Capture the cell that displays the provided text and extract its (x, y) central coordinate. 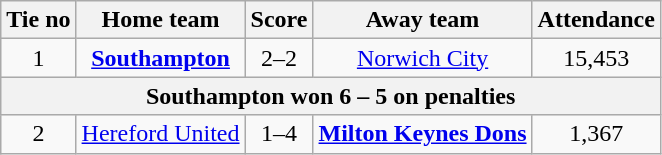
Milton Keynes Dons (422, 134)
Home team (160, 20)
Southampton (160, 58)
1,367 (596, 134)
1 (38, 58)
2 (38, 134)
Tie no (38, 20)
Norwich City (422, 58)
Southampton won 6 – 5 on penalties (331, 96)
15,453 (596, 58)
Attendance (596, 20)
1–4 (279, 134)
Hereford United (160, 134)
Score (279, 20)
Away team (422, 20)
2–2 (279, 58)
